Find where the given text appears and provide that cell's center as [X, Y] coordinate. 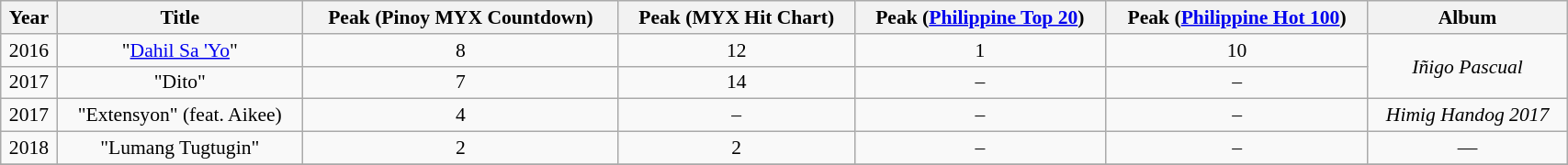
Himig Handog 2017 [1467, 115]
10 [1237, 50]
14 [737, 82]
"Extensyon" (feat. Aikee) [180, 115]
"Dahil Sa 'Yo" [180, 50]
4 [460, 115]
Year [29, 17]
8 [460, 50]
7 [460, 82]
— [1467, 148]
Iñigo Pascual [1467, 66]
Peak (MYX Hit Chart) [737, 17]
"Dito" [180, 82]
Title [180, 17]
12 [737, 50]
Peak (Philippine Hot 100) [1237, 17]
"Lumang Tugtugin" [180, 148]
2018 [29, 148]
1 [980, 50]
Peak (Pinoy MYX Countdown) [460, 17]
Album [1467, 17]
2016 [29, 50]
Peak (Philippine Top 20) [980, 17]
